From the cell containing the given text, extract its center point as [x, y] coordinate. 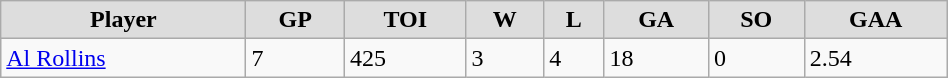
2.54 [876, 58]
GA [656, 20]
Player [124, 20]
3 [505, 58]
SO [756, 20]
Al Rollins [124, 58]
7 [296, 58]
GP [296, 20]
4 [574, 58]
425 [406, 58]
L [574, 20]
GAA [876, 20]
TOI [406, 20]
0 [756, 58]
W [505, 20]
18 [656, 58]
